Pinpoint the cell where the given text exists, returning its (x, y) midpoint coordinate. 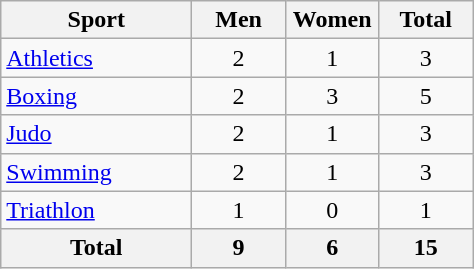
Judo (96, 134)
9 (239, 248)
Women (332, 20)
Triathlon (96, 210)
Sport (96, 20)
6 (332, 248)
5 (426, 96)
Swimming (96, 172)
15 (426, 248)
Boxing (96, 96)
0 (332, 210)
Athletics (96, 58)
Men (239, 20)
